For the text-containing cell, return its midpoint in [x, y] coordinate format. 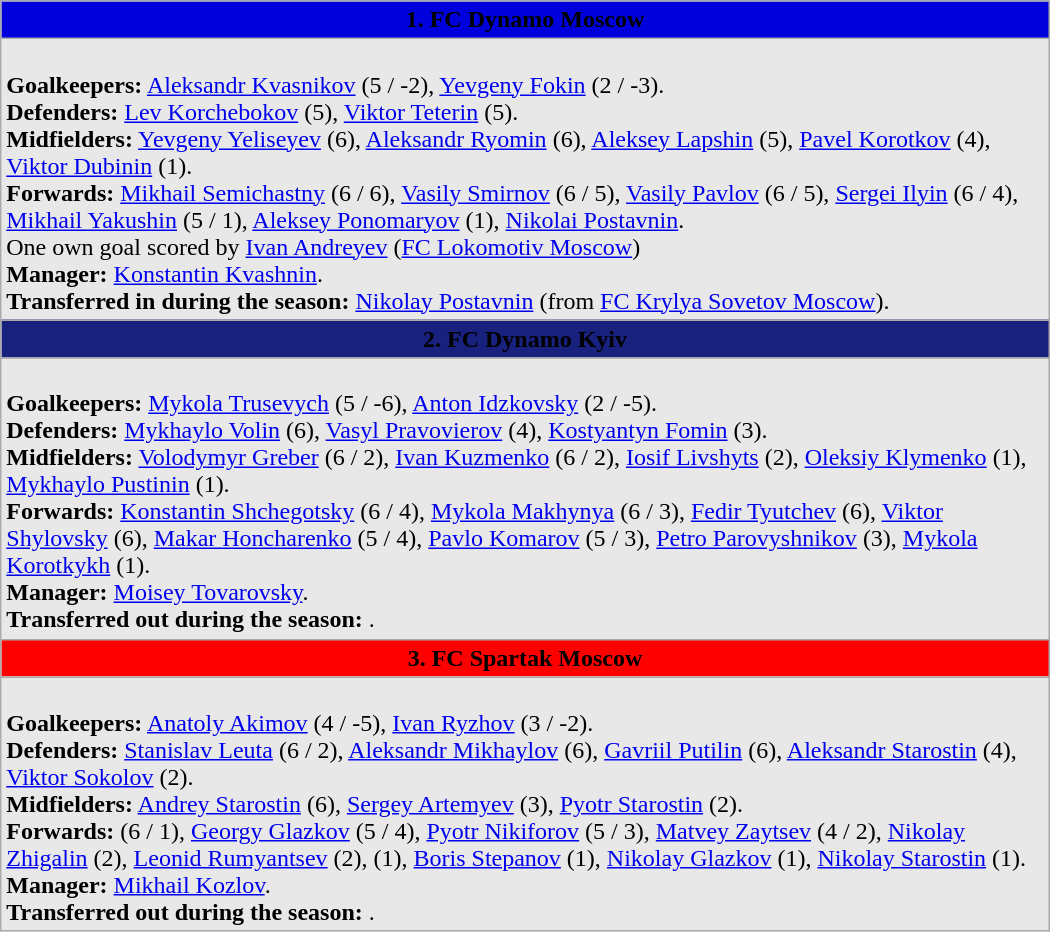
2. FC Dynamo Kyiv [525, 339]
1. FC Dynamo Moscow [525, 20]
3. FC Spartak Moscow [525, 658]
